Return the [X, Y] coordinate for the center point of the cell that contains the specified text.  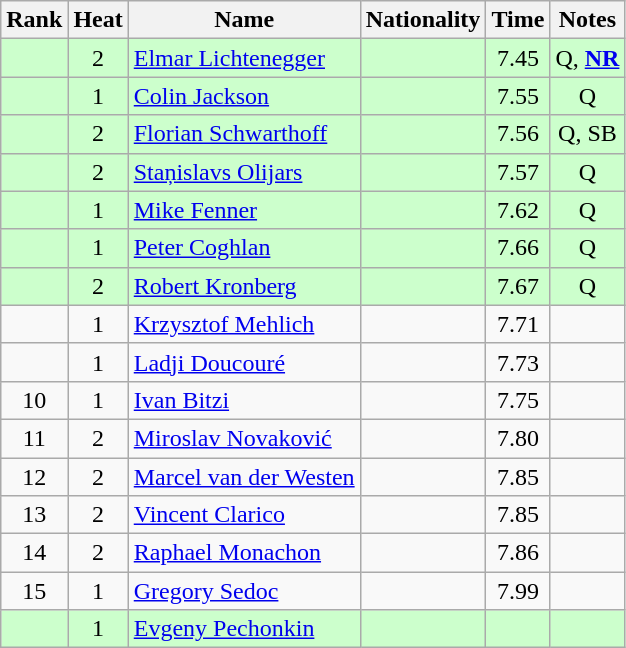
Nationality [423, 20]
Notes [588, 20]
Robert Kronberg [244, 286]
12 [34, 477]
7.71 [518, 324]
7.80 [518, 438]
Q, SB [588, 134]
7.86 [518, 553]
7.55 [518, 96]
Rank [34, 20]
7.99 [518, 591]
Mike Fenner [244, 210]
Peter Coghlan [244, 248]
7.57 [518, 172]
Vincent Clarico [244, 515]
Colin Jackson [244, 96]
7.73 [518, 362]
Marcel van der Westen [244, 477]
Florian Schwarthoff [244, 134]
Raphael Monachon [244, 553]
10 [34, 400]
Q, NR [588, 58]
Gregory Sedoc [244, 591]
7.75 [518, 400]
Ivan Bitzi [244, 400]
Time [518, 20]
7.62 [518, 210]
7.66 [518, 248]
11 [34, 438]
15 [34, 591]
Ladji Doucouré [244, 362]
Staņislavs Olijars [244, 172]
7.45 [518, 58]
Evgeny Pechonkin [244, 629]
7.56 [518, 134]
Heat [98, 20]
Krzysztof Mehlich [244, 324]
7.67 [518, 286]
Name [244, 20]
13 [34, 515]
Elmar Lichtenegger [244, 58]
Miroslav Novaković [244, 438]
14 [34, 553]
